Detect which cell encompasses the target text, then output its [x, y] center coordinate. 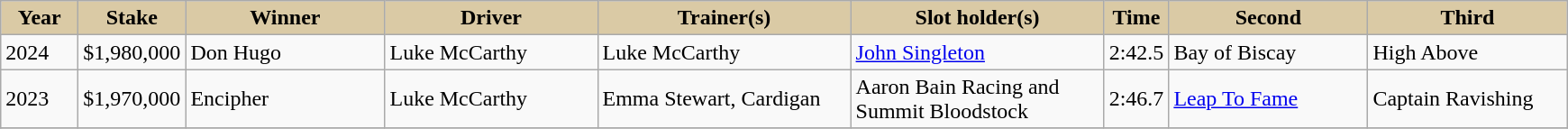
Driver [491, 18]
2023 [40, 99]
Bay of Biscay [1269, 52]
$1,980,000 [132, 52]
2024 [40, 52]
Emma Stewart, Cardigan [725, 99]
$1,970,000 [132, 99]
Captain Ravishing [1467, 99]
2:42.5 [1136, 52]
Don Hugo [285, 52]
Year [40, 18]
Leap To Fame [1269, 99]
Third [1467, 18]
Aaron Bain Racing and Summit Bloodstock [977, 99]
2:46.7 [1136, 99]
High Above [1467, 52]
Trainer(s) [725, 18]
Stake [132, 18]
Second [1269, 18]
Time [1136, 18]
Encipher [285, 99]
Slot holder(s) [977, 18]
Winner [285, 18]
John Singleton [977, 52]
